Detect which cell encompasses the target text, then output its (x, y) center coordinate. 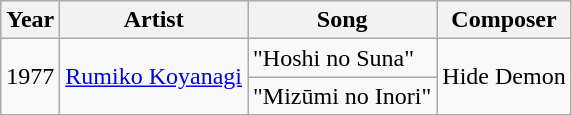
Hide Demon (504, 77)
Rumiko Koyanagi (154, 77)
Artist (154, 20)
"Hoshi no Suna" (342, 58)
1977 (30, 77)
"Mizūmi no Inori" (342, 96)
Year (30, 20)
Song (342, 20)
Composer (504, 20)
